From the cell containing the given text, extract its center point as [x, y] coordinate. 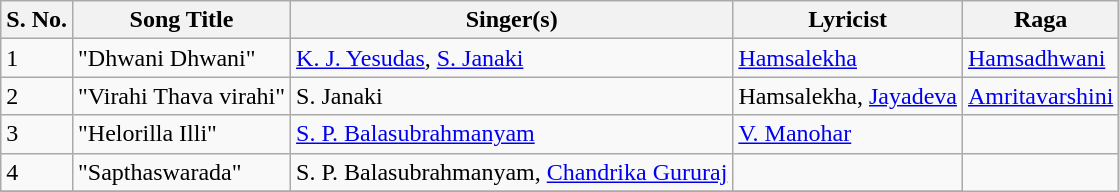
"Dhwani Dhwani" [181, 58]
3 [37, 134]
"Virahi Thava virahi" [181, 96]
S. P. Balasubrahmanyam, Chandrika Gururaj [512, 172]
S. No. [37, 20]
S. Janaki [512, 96]
Amritavarshini [1040, 96]
Raga [1040, 20]
1 [37, 58]
Singer(s) [512, 20]
Hamsalekha [848, 58]
V. Manohar [848, 134]
Song Title [181, 20]
"Sapthaswarada" [181, 172]
"Helorilla Illi" [181, 134]
4 [37, 172]
Lyricist [848, 20]
Hamsadhwani [1040, 58]
K. J. Yesudas, S. Janaki [512, 58]
Hamsalekha, Jayadeva [848, 96]
S. P. Balasubrahmanyam [512, 134]
2 [37, 96]
